Detect which cell encompasses the target text, then output its [x, y] center coordinate. 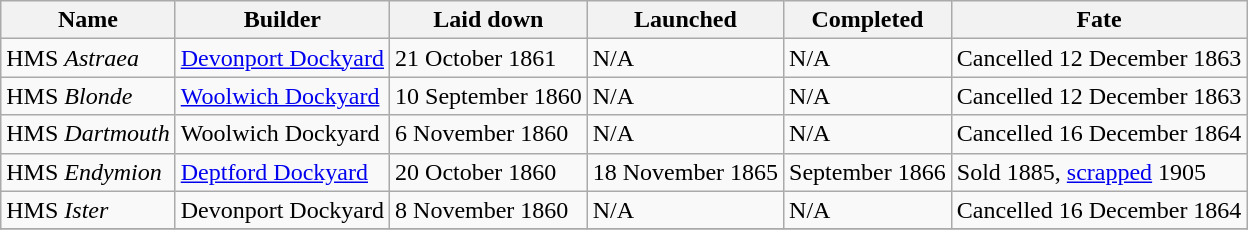
HMS Dartmouth [88, 134]
21 October 1861 [489, 58]
10 September 1860 [489, 96]
Completed [868, 20]
6 November 1860 [489, 134]
20 October 1860 [489, 172]
Launched [685, 20]
HMS Blonde [88, 96]
Fate [1099, 20]
Builder [282, 20]
HMS Astraea [88, 58]
18 November 1865 [685, 172]
Deptford Dockyard [282, 172]
September 1866 [868, 172]
8 November 1860 [489, 210]
HMS Ister [88, 210]
HMS Endymion [88, 172]
Name [88, 20]
Sold 1885, scrapped 1905 [1099, 172]
Laid down [489, 20]
